Identify which cell holds the provided text, then report its (x, y) central coordinate. 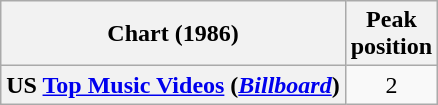
2 (391, 85)
Chart (1986) (173, 34)
Peakposition (391, 34)
US Top Music Videos (Billboard) (173, 85)
